Output the (x, y) coordinate of the center of the cell containing the given text.  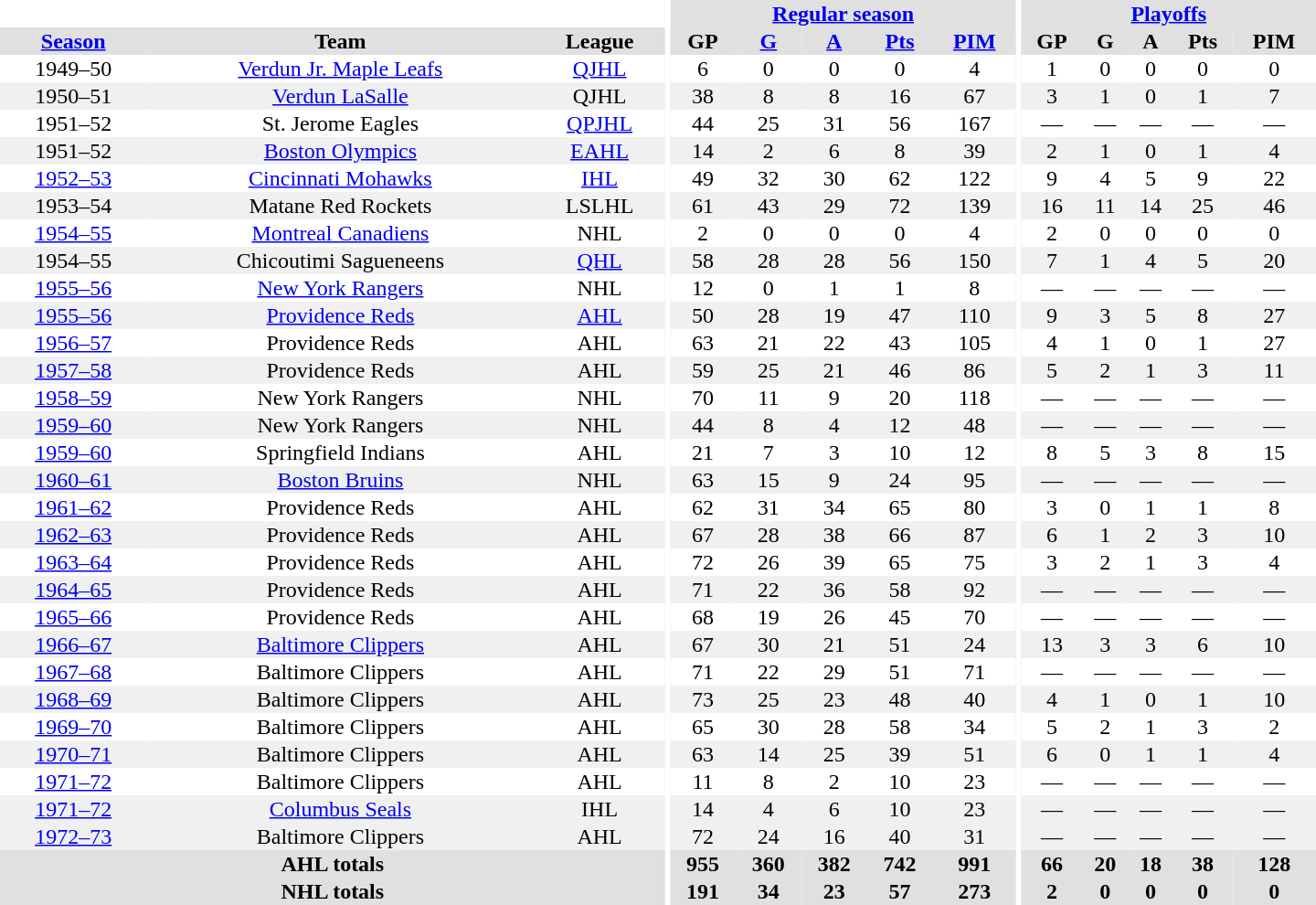
18 (1151, 864)
128 (1274, 864)
73 (703, 699)
105 (974, 343)
118 (974, 398)
87 (974, 535)
Verdun Jr. Maple Leafs (340, 69)
57 (900, 891)
LSLHL (600, 206)
Season (73, 41)
1953–54 (73, 206)
Montreal Canadiens (340, 233)
1963–64 (73, 562)
1960–61 (73, 480)
League (600, 41)
Matane Red Rockets (340, 206)
Columbus Seals (340, 809)
Team (340, 41)
139 (974, 206)
Boston Bruins (340, 480)
1966–67 (73, 644)
QPJHL (600, 123)
1952–53 (73, 178)
45 (900, 617)
86 (974, 370)
1957–58 (73, 370)
AHL totals (333, 864)
1970–71 (73, 754)
1967–68 (73, 672)
1962–63 (73, 535)
1949–50 (73, 69)
59 (703, 370)
92 (974, 590)
68 (703, 617)
13 (1051, 644)
Chicoutimi Sagueneens (340, 261)
49 (703, 178)
360 (769, 864)
382 (834, 864)
Playoffs (1168, 14)
991 (974, 864)
150 (974, 261)
110 (974, 315)
1958–59 (73, 398)
36 (834, 590)
80 (974, 507)
955 (703, 864)
1964–65 (73, 590)
1950–51 (73, 96)
QHL (600, 261)
122 (974, 178)
Cincinnati Mohawks (340, 178)
Springfield Indians (340, 452)
1961–62 (73, 507)
Boston Olympics (340, 151)
1956–57 (73, 343)
273 (974, 891)
75 (974, 562)
167 (974, 123)
191 (703, 891)
EAHL (600, 151)
1969–70 (73, 727)
1972–73 (73, 836)
1965–66 (73, 617)
32 (769, 178)
50 (703, 315)
NHL totals (333, 891)
Regular season (843, 14)
47 (900, 315)
95 (974, 480)
Verdun LaSalle (340, 96)
61 (703, 206)
742 (900, 864)
1968–69 (73, 699)
St. Jerome Eagles (340, 123)
